Return (x, y) of the center of cell containing provided text 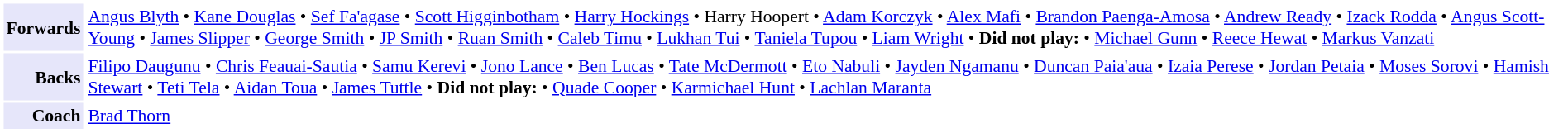
Coach (43, 116)
Forwards (43, 26)
Backs (43, 76)
Brad Thorn (825, 116)
